Search for the cell housing the specified text and yield its (X, Y) center coordinate. 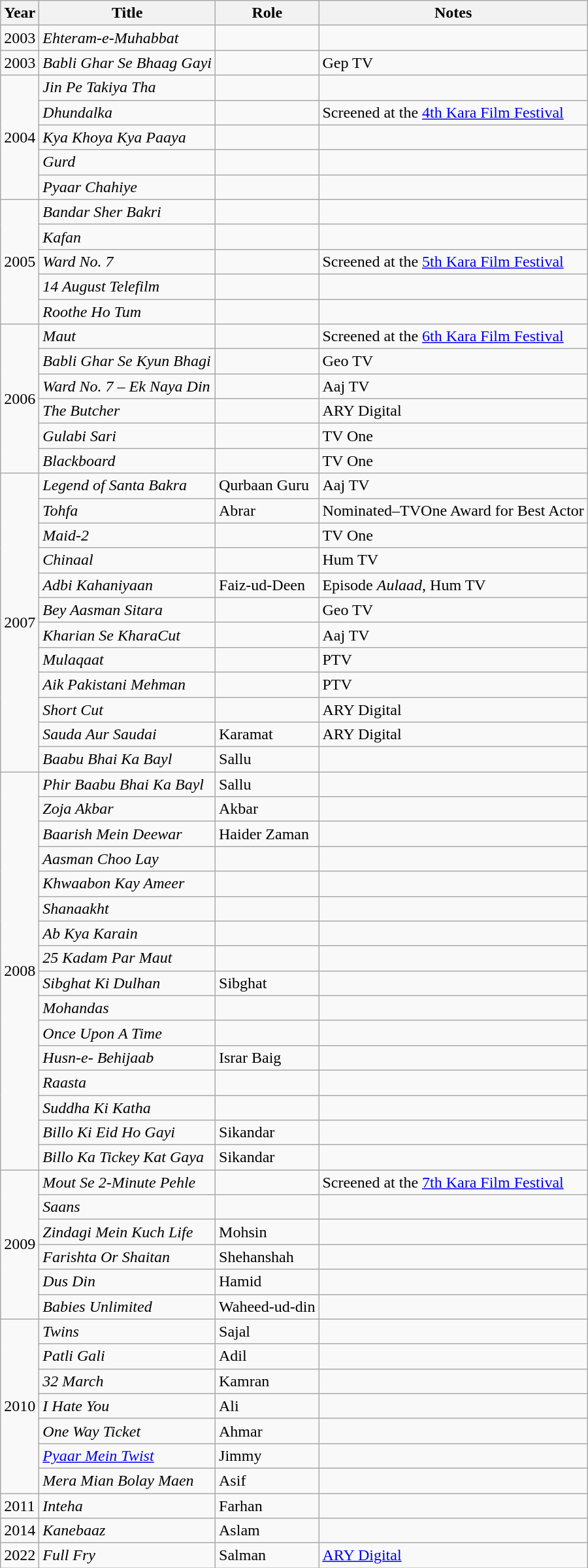
Hamid (267, 1282)
Ward No. 7 (127, 261)
Hum TV (453, 560)
2007 (20, 622)
Pyaar Mein Twist (127, 1456)
Ali (267, 1406)
Shehanshah (267, 1257)
Mulaqaat (127, 659)
Jimmy (267, 1456)
The Butcher (127, 411)
Mout Se 2-Minute Pehle (127, 1182)
Chinaal (127, 560)
Billo Ka Tickey Kat Gaya (127, 1158)
Dhundalka (127, 112)
25 Kadam Par Maut (127, 958)
Notes (453, 13)
Aik Pakistani Mehman (127, 684)
Farishta Or Shaitan (127, 1257)
Faiz-ud-Deen (267, 585)
Haider Zaman (267, 834)
Kafan (127, 237)
Gurd (127, 162)
Salman (267, 1556)
Sibghat Ki Dulhan (127, 983)
Zoja Akbar (127, 809)
32 March (127, 1381)
14 August Telefilm (127, 286)
Kanebaaz (127, 1531)
Kharian Se KharaCut (127, 635)
Kamran (267, 1381)
2006 (20, 399)
Baabu Bhai Ka Bayl (127, 759)
Full Fry (127, 1556)
Maid-2 (127, 535)
Baarish Mein Deewar (127, 834)
2011 (20, 1505)
2022 (20, 1556)
Screened at the 7th Kara Film Festival (453, 1182)
Roothe Ho Tum (127, 312)
Ward No. 7 – Ek Naya Din (127, 386)
Waheed-ud-din (267, 1307)
2014 (20, 1531)
Once Upon A Time (127, 1033)
2005 (20, 261)
Role (267, 13)
Screened at the 6th Kara Film Festival (453, 337)
Year (20, 13)
Screened at the 4th Kara Film Festival (453, 112)
Suddha Ki Katha (127, 1108)
Qurbaan Guru (267, 486)
Karamat (267, 735)
Bandar Sher Bakri (127, 212)
2009 (20, 1244)
One Way Ticket (127, 1431)
Abrar (267, 510)
Khwaabon Kay Ameer (127, 884)
2004 (20, 137)
Kya Khoya Kya Paaya (127, 137)
2010 (20, 1406)
Aslam (267, 1531)
Gulabi Sari (127, 436)
Babies Unlimited (127, 1307)
Mohandas (127, 1008)
Shanaakht (127, 909)
Babli Ghar Se Kyun Bhagi (127, 361)
Akbar (267, 809)
Raasta (127, 1082)
Bey Aasman Sitara (127, 610)
Gep TV (453, 63)
Phir Baabu Bhai Ka Bayl (127, 784)
Inteha (127, 1505)
Mera Mian Bolay Maen (127, 1480)
Sauda Aur Saudai (127, 735)
Blackboard (127, 461)
Ahmar (267, 1431)
Dus Din (127, 1282)
I Hate You (127, 1406)
Maut (127, 337)
Babli Ghar Se Bhaag Gayi (127, 63)
Saans (127, 1207)
Title (127, 13)
Tohfa (127, 510)
2008 (20, 971)
Mohsin (267, 1232)
Asif (267, 1480)
Sibghat (267, 983)
Husn-e- Behijaab (127, 1058)
Episode Aulaad, Hum TV (453, 585)
Patli Gali (127, 1356)
Israr Baig (267, 1058)
Farhan (267, 1505)
Nominated–TVOne Award for Best Actor (453, 510)
Sajal (267, 1331)
Legend of Santa Bakra (127, 486)
Twins (127, 1331)
Pyaar Chahiye (127, 187)
Short Cut (127, 709)
Aasman Choo Lay (127, 859)
Jin Pe Takiya Tha (127, 88)
Ab Kya Karain (127, 933)
Adbi Kahaniyaan (127, 585)
Ehteram-e-Muhabbat (127, 38)
Screened at the 5th Kara Film Festival (453, 261)
Billo Ki Eid Ho Gayi (127, 1133)
Zindagi Mein Kuch Life (127, 1232)
Adil (267, 1356)
